For the text-containing cell, return its midpoint in [X, Y] coordinate format. 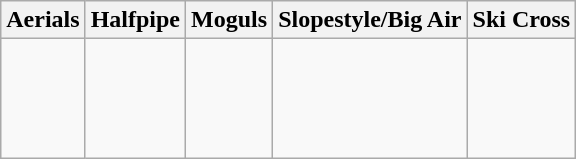
Aerials [43, 20]
Moguls [230, 20]
Ski Cross [522, 20]
Slopestyle/Big Air [370, 20]
Halfpipe [135, 20]
